Provide the (X, Y) coordinate of the cell's center where the given text is located.  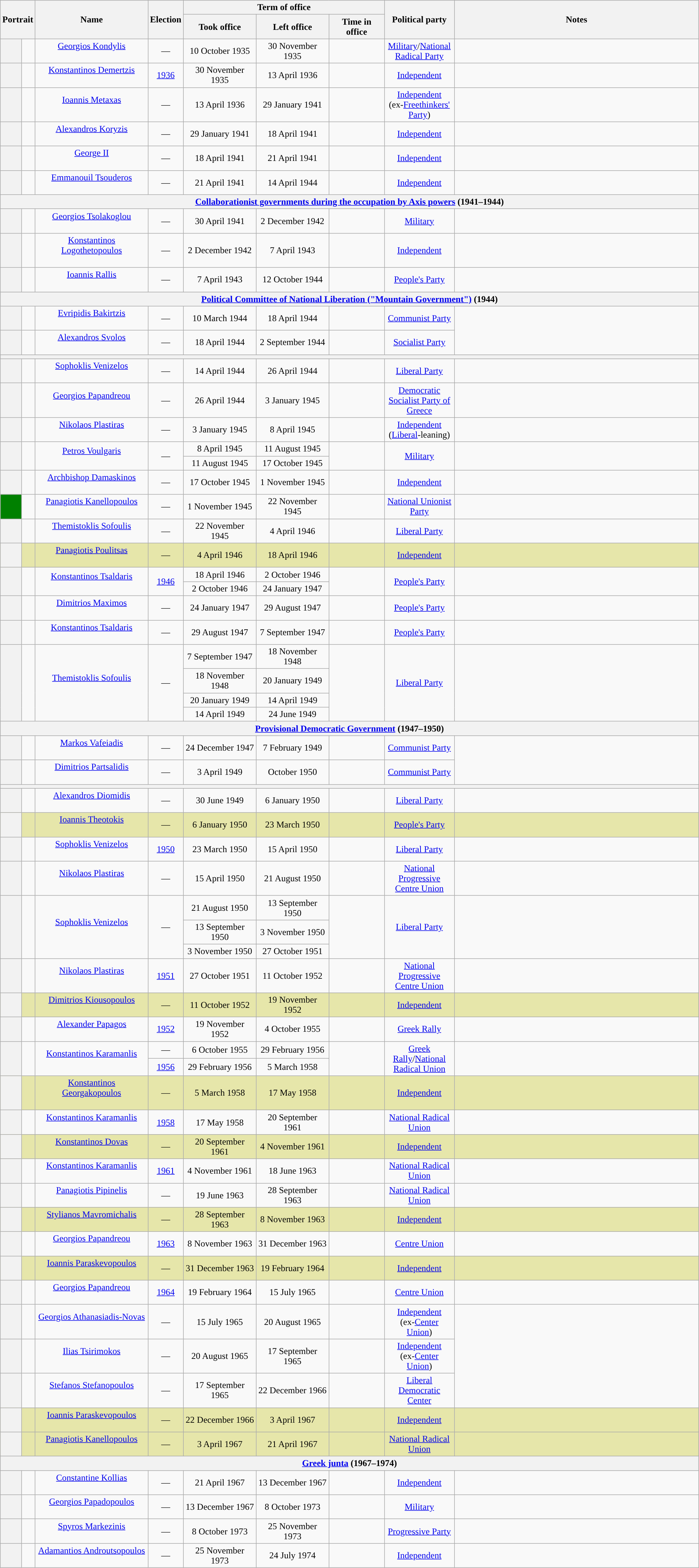
Progressive Party (420, 1531)
1964 (166, 1292)
Konstantinos Georgakopoulos (91, 1093)
Adamantios Androutsopoulos (91, 1556)
Konstantinos Demertzis (91, 75)
1958 (166, 1123)
Election (166, 19)
George II (91, 158)
30 June 1949 (220, 801)
Alexander Papagos (91, 1029)
Georgios Athanasiadis-Novas (91, 1322)
1952 (166, 1029)
Alexandros Diomidis (91, 801)
1946 (166, 581)
Georgios Kondylis (91, 51)
19 June 1963 (220, 1195)
Stefanos Stefanopoulos (91, 1390)
Dimitrios Kiousopoulos (91, 1005)
Dimitrios Partsalidis (91, 772)
Greek Rally (420, 1029)
10 October 1935 (220, 51)
4 October 1955 (293, 1029)
Konstantinos Logothetopoulos (91, 250)
24 July 1974 (293, 1556)
Time in office (357, 27)
Alexandros Svolos (91, 343)
Left office (293, 27)
Georgios Tsolakoglou (91, 221)
Konstantinos Dovas (91, 1146)
Evripidis Bakirtzis (91, 318)
Panagiotis Poulitsas (91, 555)
1956 (166, 1067)
Dimitrios Maximos (91, 608)
1963 (166, 1243)
Independent(ex-Freethinkers' Party) (420, 105)
Ilias Tsirimokos (91, 1356)
24 June 1949 (293, 714)
3 April 1949 (220, 772)
Constantine Kollias (91, 1482)
24 December 1947 (220, 748)
12 October 1944 (293, 279)
Political party (420, 19)
1936 (166, 75)
Ioannis Metaxas (91, 105)
Portrait (18, 19)
18 June 1963 (293, 1171)
Military/National Radical Party (420, 51)
1951 (166, 975)
Markos Vafeiadis (91, 748)
Notes (577, 19)
Archbishop Damaskinos (91, 482)
Ioannis Theotokis (91, 825)
Took office (220, 27)
1950 (166, 849)
6 October 1955 (220, 1050)
Spyros Markezinis (91, 1531)
Panagiotis Pipinelis (91, 1195)
Collaborationist governments during the occupation by Axis powers (1941–1944) (349, 202)
Independent(Liberal-leaning) (420, 429)
Greek junta (1967–1974) (349, 1463)
Liberal Democratic Center (420, 1390)
Ioannis Rallis (91, 279)
Greek Rally/National Radical Union (420, 1059)
Provisional Democratic Government (1947–1950) (349, 729)
2 September 1944 (293, 343)
7 February 1949 (293, 748)
Emmanouil Tsouderos (91, 182)
10 March 1944 (220, 318)
Georgios Papadopoulos (91, 1507)
Term of office (284, 7)
30 April 1941 (220, 221)
1961 (166, 1171)
Petros Voulgaris (91, 456)
Name (91, 19)
National Unionist Party (420, 506)
Political Committee of National Liberation ("Mountain Government") (1944) (349, 299)
Socialist Party (420, 343)
Alexandros Koryzis (91, 134)
October 1950 (293, 772)
Democratic Socialist Party of Greece (420, 400)
Stylianos Mavromichalis (91, 1220)
